Scan for the cell matching the given text and deliver its [X, Y] coordinate at center. 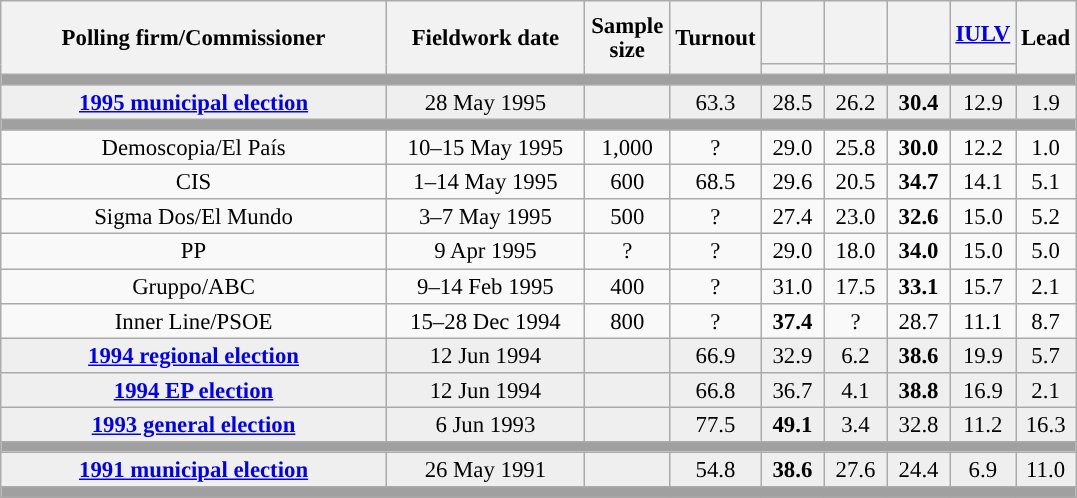
14.1 [982, 182]
36.7 [792, 390]
77.5 [716, 424]
10–15 May 1995 [485, 148]
Gruppo/ABC [194, 286]
600 [627, 182]
68.5 [716, 182]
18.0 [856, 252]
37.4 [792, 320]
5.7 [1046, 356]
11.0 [1046, 470]
9 Apr 1995 [485, 252]
3–7 May 1995 [485, 218]
5.2 [1046, 218]
26 May 1991 [485, 470]
32.8 [918, 424]
Inner Line/PSOE [194, 320]
15.7 [982, 286]
PP [194, 252]
IULV [982, 32]
32.6 [918, 218]
11.1 [982, 320]
49.1 [792, 424]
Polling firm/Commissioner [194, 38]
63.3 [716, 102]
1993 general election [194, 424]
20.5 [856, 182]
32.9 [792, 356]
Turnout [716, 38]
1.9 [1046, 102]
11.2 [982, 424]
800 [627, 320]
66.8 [716, 390]
9–14 Feb 1995 [485, 286]
29.6 [792, 182]
12.9 [982, 102]
500 [627, 218]
23.0 [856, 218]
30.4 [918, 102]
33.1 [918, 286]
1995 municipal election [194, 102]
4.1 [856, 390]
5.1 [1046, 182]
25.8 [856, 148]
26.2 [856, 102]
1.0 [1046, 148]
Sigma Dos/El Mundo [194, 218]
6 Jun 1993 [485, 424]
17.5 [856, 286]
66.9 [716, 356]
Demoscopia/El País [194, 148]
28.5 [792, 102]
54.8 [716, 470]
19.9 [982, 356]
Fieldwork date [485, 38]
Lead [1046, 38]
5.0 [1046, 252]
38.8 [918, 390]
28.7 [918, 320]
3.4 [856, 424]
30.0 [918, 148]
1,000 [627, 148]
400 [627, 286]
27.6 [856, 470]
1994 regional election [194, 356]
6.2 [856, 356]
16.3 [1046, 424]
16.9 [982, 390]
34.0 [918, 252]
24.4 [918, 470]
CIS [194, 182]
Sample size [627, 38]
1–14 May 1995 [485, 182]
15–28 Dec 1994 [485, 320]
1991 municipal election [194, 470]
8.7 [1046, 320]
31.0 [792, 286]
6.9 [982, 470]
34.7 [918, 182]
1994 EP election [194, 390]
28 May 1995 [485, 102]
12.2 [982, 148]
27.4 [792, 218]
